Find where the given text appears and provide that cell's center as [x, y] coordinate. 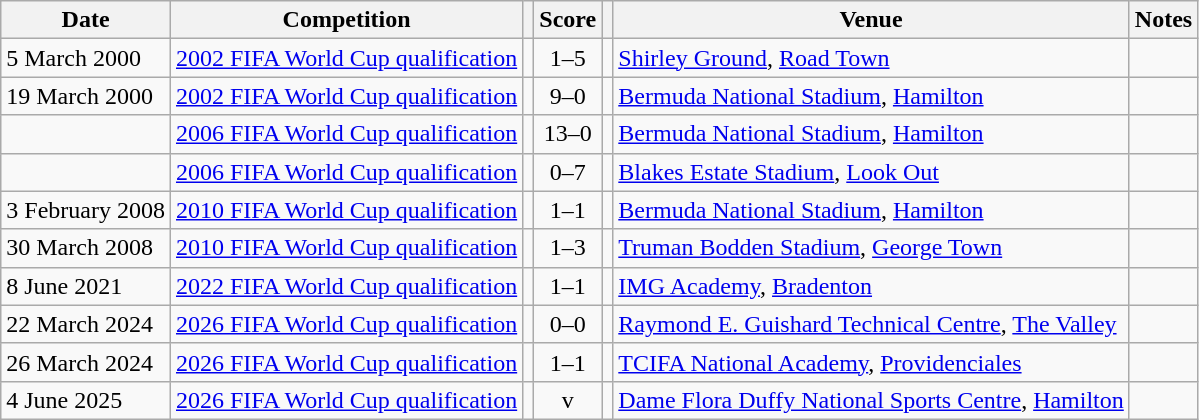
5 March 2000 [86, 58]
8 June 2021 [86, 286]
0–0 [568, 324]
Notes [1163, 20]
19 March 2000 [86, 96]
Date [86, 20]
1–5 [568, 58]
IMG Academy, Bradenton [872, 286]
0–7 [568, 172]
13–0 [568, 134]
Competition [346, 20]
v [568, 400]
Dame Flora Duffy National Sports Centre, Hamilton [872, 400]
9–0 [568, 96]
22 March 2024 [86, 324]
Venue [872, 20]
30 March 2008 [86, 248]
4 June 2025 [86, 400]
2022 FIFA World Cup qualification [346, 286]
Truman Bodden Stadium, George Town [872, 248]
26 March 2024 [86, 362]
Shirley Ground, Road Town [872, 58]
TCIFA National Academy, Providenciales [872, 362]
Score [568, 20]
1–3 [568, 248]
Raymond E. Guishard Technical Centre, The Valley [872, 324]
3 February 2008 [86, 210]
Blakes Estate Stadium, Look Out [872, 172]
